Extract the (X, Y) coordinate from the center of the cell holding the provided text.  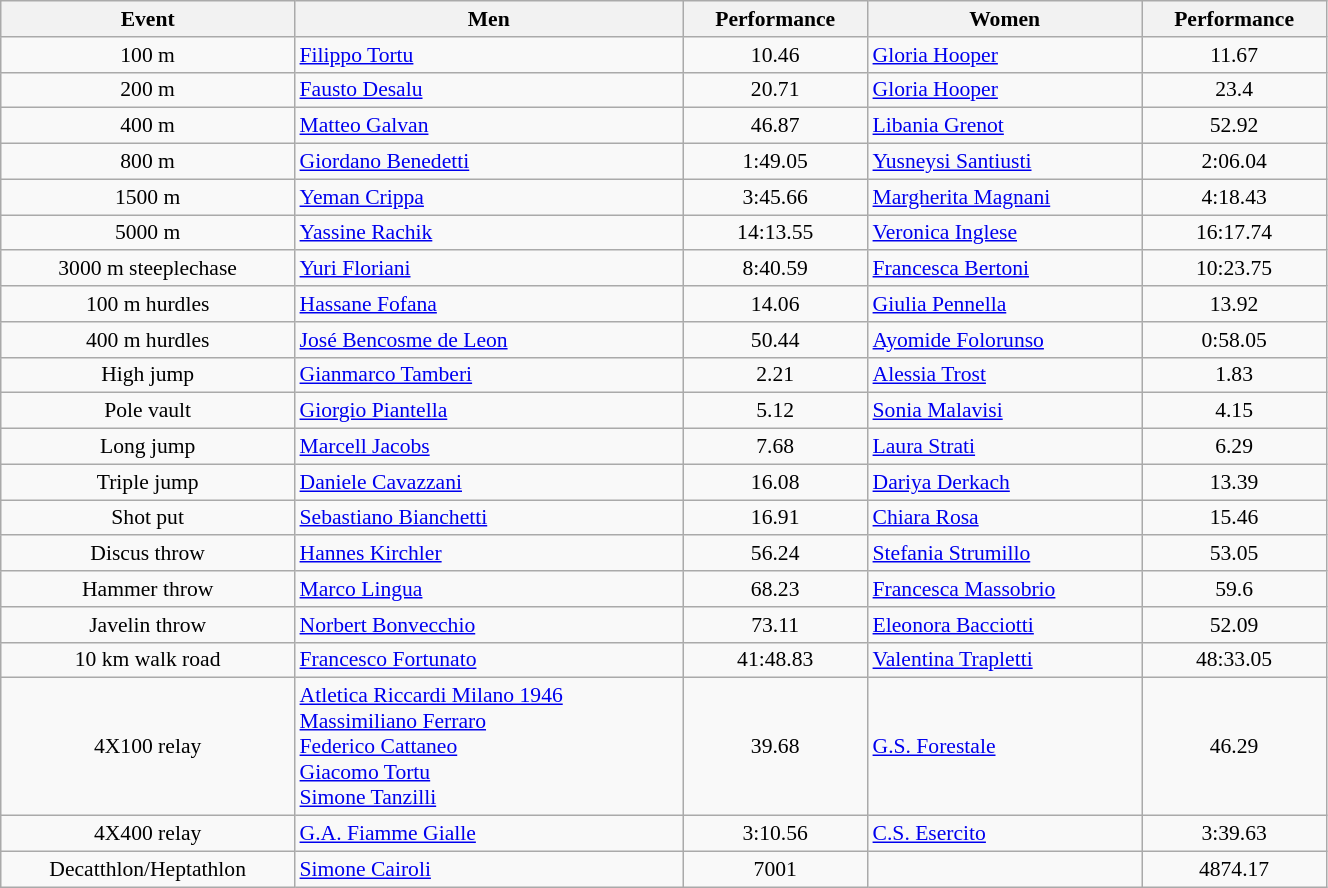
Discus throw (148, 554)
C.S. Esercito (1005, 834)
200 m (148, 90)
100 m hurdles (148, 304)
1.83 (1234, 375)
10:23.75 (1234, 269)
Laura Strati (1005, 447)
Libania Grenot (1005, 126)
16.91 (776, 518)
41:48.83 (776, 660)
6.29 (1234, 447)
Atletica Riccardi Milano 1946Massimiliano FerraroFederico CattaneoGiacomo TortuSimone Tanzilli (489, 747)
Sonia Malavisi (1005, 411)
Long jump (148, 447)
14:13.55 (776, 233)
Yeman Crippa (489, 197)
Event (148, 19)
5.12 (776, 411)
Daniele Cavazzani (489, 482)
15.46 (1234, 518)
3000 m steeplechase (148, 269)
23.4 (1234, 90)
46.29 (1234, 747)
Valentina Trapletti (1005, 660)
16.08 (776, 482)
400 m hurdles (148, 340)
8:40.59 (776, 269)
14.06 (776, 304)
Margherita Magnani (1005, 197)
High jump (148, 375)
4X100 relay (148, 747)
4874.17 (1234, 869)
José Bencosme de Leon (489, 340)
48:33.05 (1234, 660)
Matteo Galvan (489, 126)
Filippo Tortu (489, 55)
Giordano Benedetti (489, 162)
Dariya Derkach (1005, 482)
10.46 (776, 55)
Decatthlon/Heptathlon (148, 869)
2:06.04 (1234, 162)
Marco Lingua (489, 589)
Chiara Rosa (1005, 518)
50.44 (776, 340)
3:10.56 (776, 834)
3:39.63 (1234, 834)
Marcell Jacobs (489, 447)
Simone Cairoli (489, 869)
59.6 (1234, 589)
68.23 (776, 589)
Francesca Bertoni (1005, 269)
Ayomide Folorunso (1005, 340)
52.92 (1234, 126)
Francesco Fortunato (489, 660)
1:49.05 (776, 162)
Men (489, 19)
Yusneysi Santiusti (1005, 162)
Fausto Desalu (489, 90)
7.68 (776, 447)
11.67 (1234, 55)
0:58.05 (1234, 340)
Yuri Floriani (489, 269)
Norbert Bonvecchio (489, 625)
20.71 (776, 90)
Sebastiano Bianchetti (489, 518)
1500 m (148, 197)
52.09 (1234, 625)
53.05 (1234, 554)
7001 (776, 869)
G.S. Forestale (1005, 747)
10 km walk road (148, 660)
Giulia Pennella (1005, 304)
Francesca Massobrio (1005, 589)
73.11 (776, 625)
400 m (148, 126)
56.24 (776, 554)
4.15 (1234, 411)
Women (1005, 19)
2.21 (776, 375)
39.68 (776, 747)
Hassane Fofana (489, 304)
4X400 relay (148, 834)
Triple jump (148, 482)
Shot put (148, 518)
Hammer throw (148, 589)
Hannes Kirchler (489, 554)
4:18.43 (1234, 197)
Gianmarco Tamberi (489, 375)
16:17.74 (1234, 233)
Veronica Inglese (1005, 233)
Stefania Strumillo (1005, 554)
3:45.66 (776, 197)
Giorgio Piantella (489, 411)
13.39 (1234, 482)
100 m (148, 55)
G.A. Fiamme Gialle (489, 834)
Yassine Rachik (489, 233)
Javelin throw (148, 625)
46.87 (776, 126)
5000 m (148, 233)
800 m (148, 162)
Alessia Trost (1005, 375)
13.92 (1234, 304)
Pole vault (148, 411)
Eleonora Bacciotti (1005, 625)
